From the cell containing the given text, extract its center point as [x, y] coordinate. 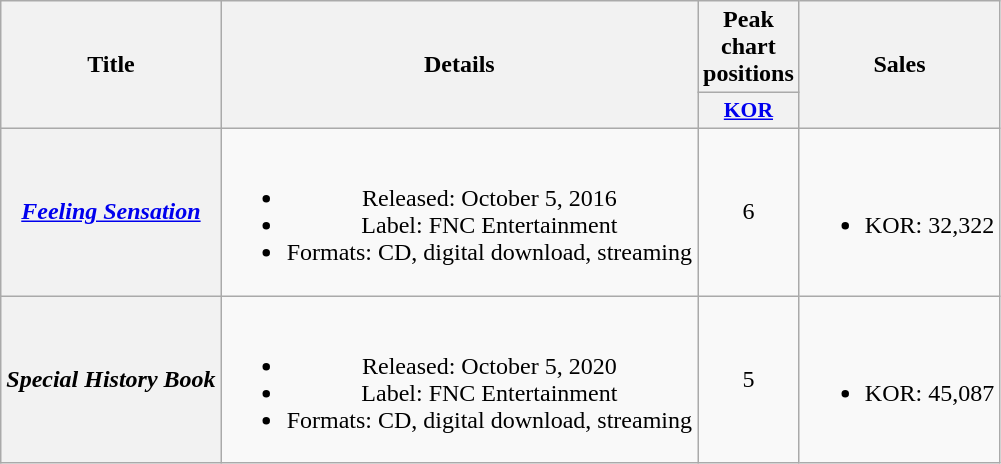
KOR: 32,322 [899, 212]
Peak chart positions [749, 47]
KOR: 45,087 [899, 380]
Sales [899, 65]
KOR [749, 111]
Feeling Sensation [111, 212]
5 [749, 380]
Released: October 5, 2020Label: FNC EntertainmentFormats: CD, digital download, streaming [459, 380]
6 [749, 212]
Details [459, 65]
Released: October 5, 2016Label: FNC EntertainmentFormats: CD, digital download, streaming [459, 212]
Special History Book [111, 380]
Title [111, 65]
